Extract the (x, y) coordinate from the center of the cell holding the provided text.  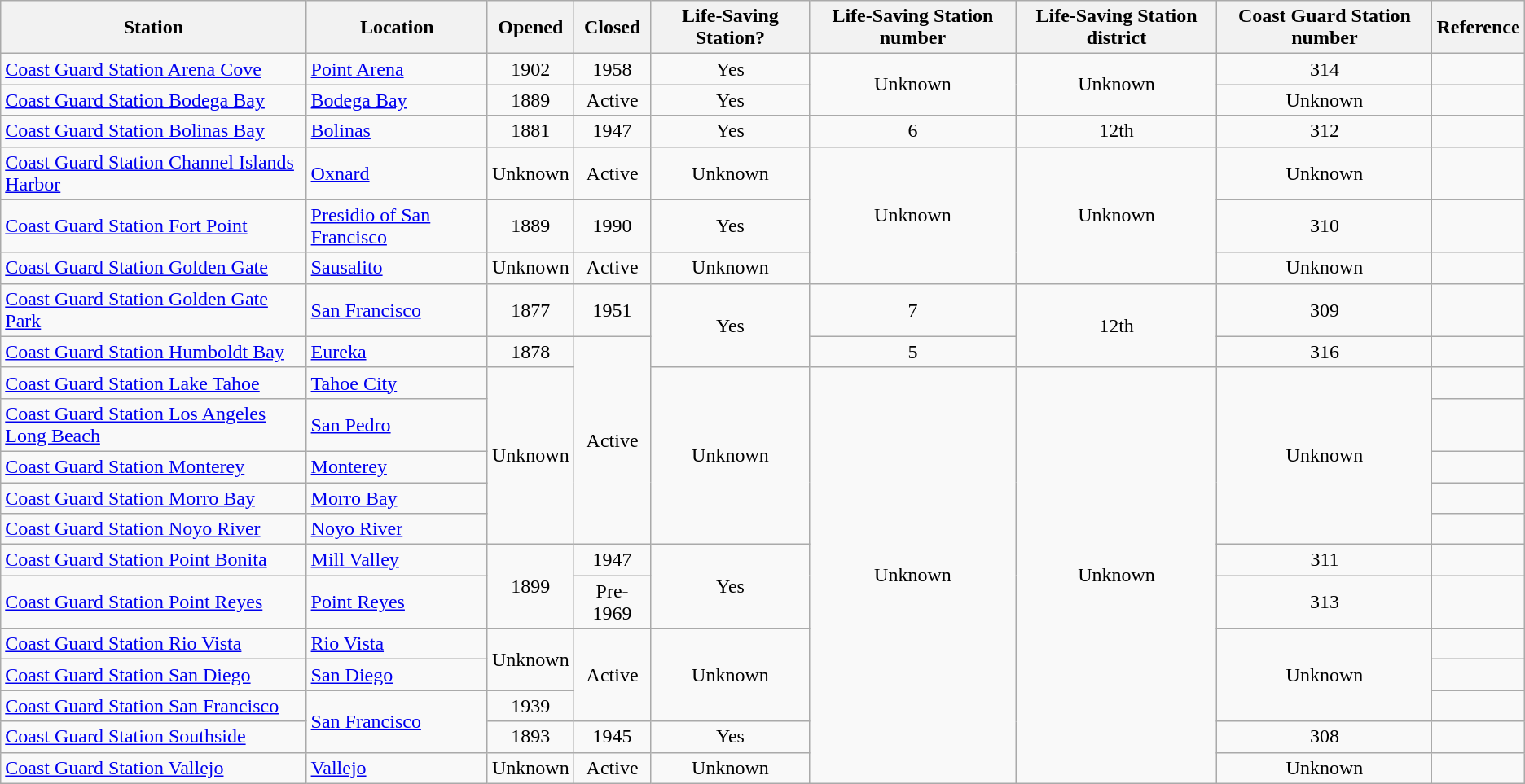
San Pedro (397, 425)
1990 (613, 226)
Coast Guard Station Humboldt Bay (153, 352)
Coast Guard Station Monterey (153, 466)
Coast Guard Station Morro Bay (153, 497)
1939 (530, 706)
308 (1325, 737)
Coast Guard Station Vallejo (153, 768)
1958 (613, 69)
Coast Guard Station Bolinas Bay (153, 131)
1877 (530, 309)
Noyo River (397, 529)
Coast Guard Station Arena Cove (153, 69)
Location (397, 28)
Coast Guard Station Golden Gate Park (153, 309)
1881 (530, 131)
Morro Bay (397, 497)
312 (1325, 131)
7 (912, 309)
Coast Guard Station Point Reyes (153, 602)
314 (1325, 69)
309 (1325, 309)
310 (1325, 226)
Coast Guard Station Rio Vista (153, 644)
1951 (613, 309)
Coast Guard Station Fort Point (153, 226)
Coast Guard Station Golden Gate (153, 268)
Eureka (397, 352)
Closed (613, 28)
Station (153, 28)
Coast Guard Station San Francisco (153, 706)
Opened (530, 28)
Life-Saving Station district (1116, 28)
Tahoe City (397, 383)
Coast Guard Station San Diego (153, 675)
Point Arena (397, 69)
Reference (1478, 28)
Point Reyes (397, 602)
1878 (530, 352)
5 (912, 352)
Coast Guard Station number (1325, 28)
1902 (530, 69)
311 (1325, 560)
Coast Guard Station Point Bonita (153, 560)
Oxnard (397, 173)
San Diego (397, 675)
Vallejo (397, 768)
Presidio of San Francisco (397, 226)
313 (1325, 602)
Coast Guard Station Bodega Bay (153, 100)
Coast Guard Station Channel Islands Harbor (153, 173)
Mill Valley (397, 560)
Monterey (397, 466)
Rio Vista (397, 644)
1893 (530, 737)
Sausalito (397, 268)
Pre-1969 (613, 602)
1899 (530, 586)
Coast Guard Station Los Angeles Long Beach (153, 425)
Coast Guard Station Southside (153, 737)
Bodega Bay (397, 100)
1945 (613, 737)
6 (912, 131)
316 (1325, 352)
Coast Guard Station Noyo River (153, 529)
Life-Saving Station number (912, 28)
Life-Saving Station? (730, 28)
Bolinas (397, 131)
Coast Guard Station Lake Tahoe (153, 383)
